Scan for the cell matching the given text and deliver its [X, Y] coordinate at center. 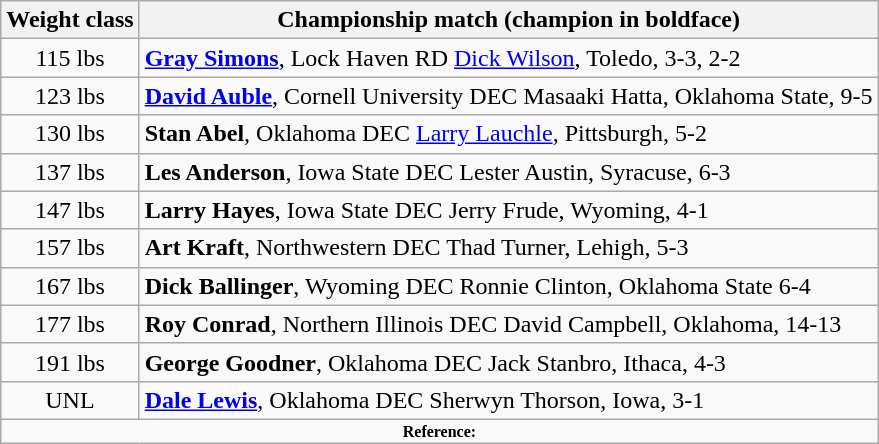
Reference: [440, 431]
David Auble, Cornell University DEC Masaaki Hatta, Oklahoma State, 9-5 [508, 96]
Dick Ballinger, Wyoming DEC Ronnie Clinton, Oklahoma State 6-4 [508, 286]
Dale Lewis, Oklahoma DEC Sherwyn Thorson, Iowa, 3-1 [508, 400]
George Goodner, Oklahoma DEC Jack Stanbro, Ithaca, 4-3 [508, 362]
130 lbs [70, 134]
Gray Simons, Lock Haven RD Dick Wilson, Toledo, 3-3, 2-2 [508, 58]
123 lbs [70, 96]
Les Anderson, Iowa State DEC Lester Austin, Syracuse, 6-3 [508, 172]
Larry Hayes, Iowa State DEC Jerry Frude, Wyoming, 4-1 [508, 210]
Stan Abel, Oklahoma DEC Larry Lauchle, Pittsburgh, 5-2 [508, 134]
147 lbs [70, 210]
157 lbs [70, 248]
191 lbs [70, 362]
177 lbs [70, 324]
137 lbs [70, 172]
167 lbs [70, 286]
UNL [70, 400]
Championship match (champion in boldface) [508, 20]
115 lbs [70, 58]
Roy Conrad, Northern Illinois DEC David Campbell, Oklahoma, 14-13 [508, 324]
Weight class [70, 20]
Art Kraft, Northwestern DEC Thad Turner, Lehigh, 5-3 [508, 248]
